Search for the cell housing the specified text and yield its [X, Y] center coordinate. 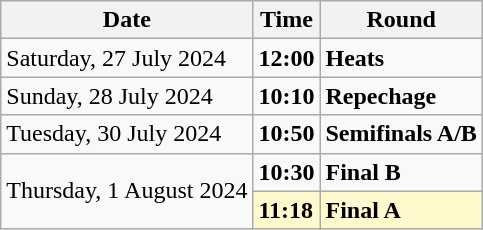
Saturday, 27 July 2024 [127, 58]
Final B [401, 172]
Time [286, 20]
Tuesday, 30 July 2024 [127, 134]
Date [127, 20]
Round [401, 20]
11:18 [286, 210]
12:00 [286, 58]
Final A [401, 210]
10:30 [286, 172]
Semifinals A/B [401, 134]
Heats [401, 58]
Sunday, 28 July 2024 [127, 96]
10:50 [286, 134]
Repechage [401, 96]
Thursday, 1 August 2024 [127, 191]
10:10 [286, 96]
